From the cell containing the given text, extract its center point as (X, Y) coordinate. 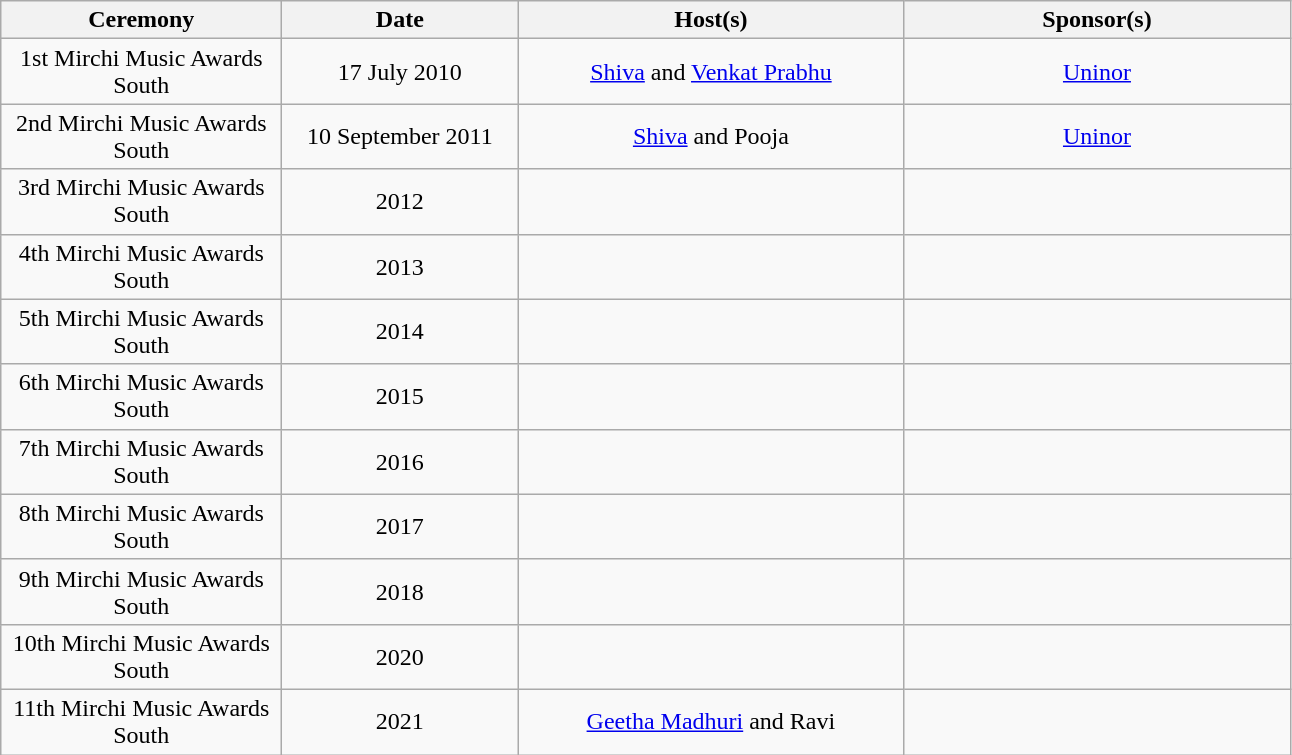
2014 (400, 332)
2013 (400, 266)
Shiva and Venkat Prabhu (711, 72)
10th Mirchi Music Awards South (142, 656)
2021 (400, 722)
6th Mirchi Music Awards South (142, 396)
2018 (400, 592)
2020 (400, 656)
17 July 2010 (400, 72)
2nd Mirchi Music Awards South (142, 136)
Shiva and Pooja (711, 136)
5th Mirchi Music Awards South (142, 332)
Geetha Madhuri and Ravi (711, 722)
8th Mirchi Music Awards South (142, 526)
Host(s) (711, 20)
2016 (400, 462)
7th Mirchi Music Awards South (142, 462)
2017 (400, 526)
Ceremony (142, 20)
10 September 2011 (400, 136)
2012 (400, 202)
Date (400, 20)
3rd Mirchi Music Awards South (142, 202)
9th Mirchi Music Awards South (142, 592)
2015 (400, 396)
4th Mirchi Music Awards South (142, 266)
11th Mirchi Music Awards South (142, 722)
Sponsor(s) (1097, 20)
1st Mirchi Music Awards South (142, 72)
